Extract the (X, Y) coordinate from the center of the cell holding the provided text.  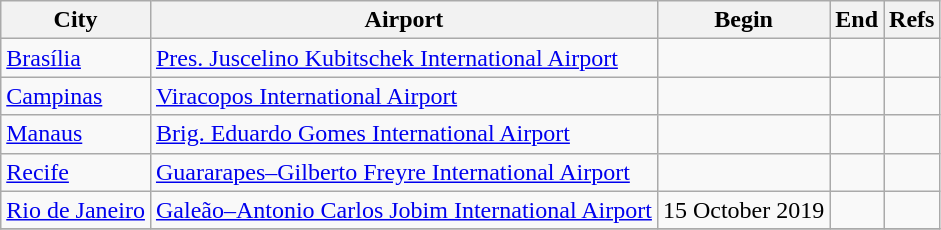
Manaus (76, 134)
Begin (743, 20)
Rio de Janeiro (76, 210)
Recife (76, 172)
Airport (404, 20)
Brasília (76, 58)
End (857, 20)
Galeão–Antonio Carlos Jobim International Airport (404, 210)
Brig. Eduardo Gomes International Airport (404, 134)
Refs (912, 20)
Viracopos International Airport (404, 96)
15 October 2019 (743, 210)
City (76, 20)
Campinas (76, 96)
Guararapes–Gilberto Freyre International Airport (404, 172)
Pres. Juscelino Kubitschek International Airport (404, 58)
